Capture the cell that displays the provided text and extract its (x, y) central coordinate. 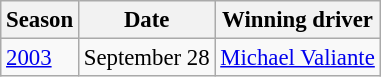
Date (146, 20)
Winning driver (298, 20)
2003 (40, 58)
Michael Valiante (298, 58)
September 28 (146, 58)
Season (40, 20)
